Capture the cell that displays the provided text and extract its [x, y] central coordinate. 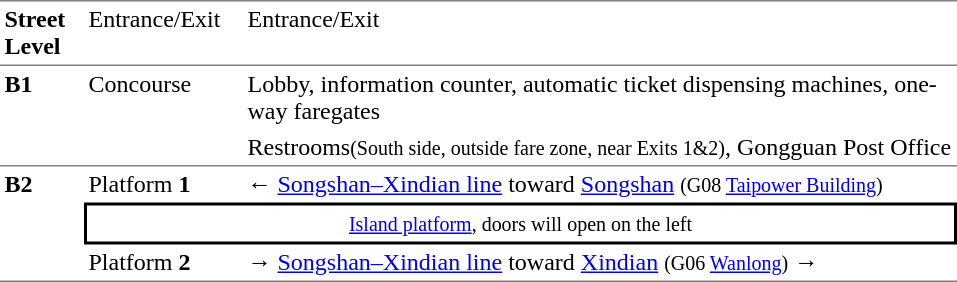
Island platform, doors will open on the left [520, 223]
B1 [42, 116]
Platform 2 [164, 263]
Lobby, information counter, automatic ticket dispensing machines, one-way faregates [600, 98]
Concourse [164, 116]
Platform 1 [164, 184]
→ Songshan–Xindian line toward Xindian (G06 Wanlong) → [600, 263]
Street Level [42, 33]
B2 [42, 224]
Restrooms(South side, outside fare zone, near Exits 1&2), Gongguan Post Office [600, 148]
← Songshan–Xindian line toward Songshan (G08 Taipower Building) [600, 184]
